For the text-containing cell, return its midpoint in (X, Y) coordinate format. 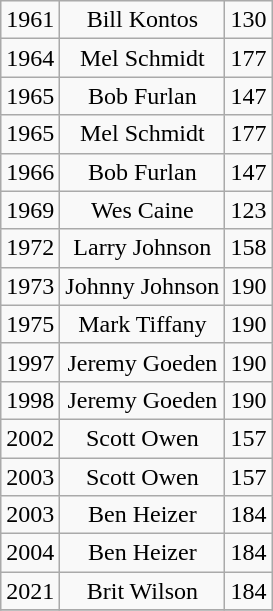
1975 (30, 324)
Wes Caine (142, 210)
1972 (30, 248)
2021 (30, 591)
130 (248, 20)
Mark Tiffany (142, 324)
1969 (30, 210)
123 (248, 210)
1966 (30, 172)
Larry Johnson (142, 248)
Johnny Johnson (142, 286)
1961 (30, 20)
1973 (30, 286)
Brit Wilson (142, 591)
2002 (30, 438)
Bill Kontos (142, 20)
1997 (30, 362)
2004 (30, 553)
1964 (30, 58)
158 (248, 248)
1998 (30, 400)
